Provide the (X, Y) coordinate of the cell's center where the given text is located.  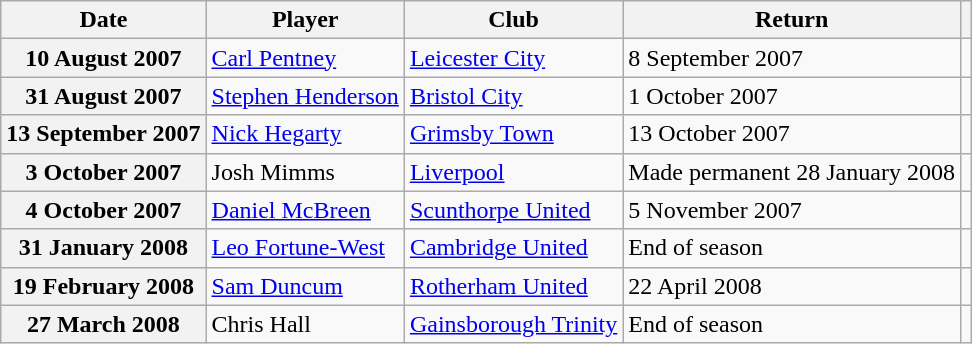
Scunthorpe United (513, 210)
Leo Fortune-West (305, 248)
8 September 2007 (792, 58)
13 September 2007 (104, 134)
13 October 2007 (792, 134)
Bristol City (513, 96)
Leicester City (513, 58)
31 January 2008 (104, 248)
Cambridge United (513, 248)
Daniel McBreen (305, 210)
22 April 2008 (792, 286)
3 October 2007 (104, 172)
Liverpool (513, 172)
Player (305, 20)
Gainsborough Trinity (513, 324)
4 October 2007 (104, 210)
1 October 2007 (792, 96)
19 February 2008 (104, 286)
Chris Hall (305, 324)
27 March 2008 (104, 324)
5 November 2007 (792, 210)
10 August 2007 (104, 58)
31 August 2007 (104, 96)
Club (513, 20)
Stephen Henderson (305, 96)
Nick Hegarty (305, 134)
Made permanent 28 January 2008 (792, 172)
Carl Pentney (305, 58)
Date (104, 20)
Return (792, 20)
Sam Duncum (305, 286)
Rotherham United (513, 286)
Josh Mimms (305, 172)
Grimsby Town (513, 134)
